Search for the cell housing the specified text and yield its (x, y) center coordinate. 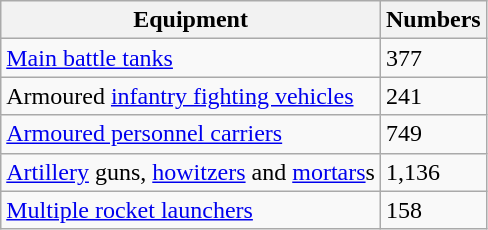
Armoured infantry fighting vehicles (191, 96)
Main battle tanks (191, 58)
749 (433, 134)
158 (433, 210)
241 (433, 96)
1,136 (433, 172)
Armoured personnel carriers (191, 134)
Equipment (191, 20)
Artillery guns, howitzers and mortarss (191, 172)
377 (433, 58)
Numbers (433, 20)
Multiple rocket launchers (191, 210)
